Extract the [X, Y] coordinate from the center of the cell holding the provided text.  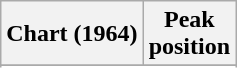
Chart (1964) [72, 34]
Peak position [189, 34]
